Locate the cell with the specified text and output its [X, Y] center coordinate. 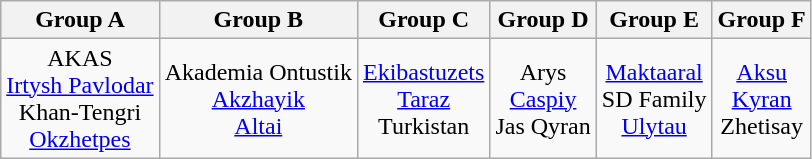
MaktaaralSD FamilyUlytau [654, 98]
AksuKyranZhetisay [762, 98]
Group A [80, 20]
EkibastuzetsTarazTurkistan [423, 98]
AKASIrtysh PavlodarKhan-TengriOkzhetpes [80, 98]
Group E [654, 20]
Akademia OntustikAkzhayikAltai [258, 98]
Group C [423, 20]
Group B [258, 20]
ArysCaspiyJas Qyran [543, 98]
Group D [543, 20]
Group F [762, 20]
